Search for the cell housing the specified text and yield its (x, y) center coordinate. 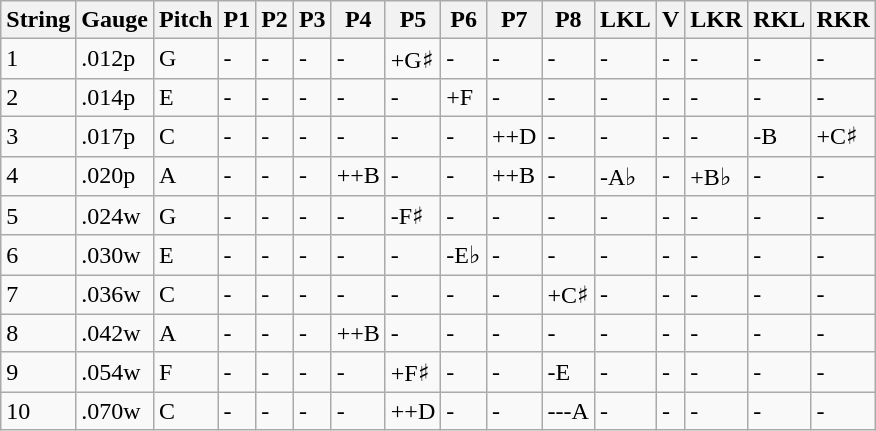
LKR (716, 20)
---A (568, 411)
-B (780, 136)
.030w (115, 255)
.017p (115, 136)
6 (38, 255)
7 (38, 295)
RKR (843, 20)
RKL (780, 20)
P3 (312, 20)
.054w (115, 372)
-F♯ (412, 216)
P1 (237, 20)
+B♭ (716, 176)
.012p (115, 59)
4 (38, 176)
F (186, 372)
-E (568, 372)
.024w (115, 216)
Gauge (115, 20)
P7 (514, 20)
9 (38, 372)
2 (38, 97)
P2 (275, 20)
.070w (115, 411)
Pitch (186, 20)
P6 (464, 20)
String (38, 20)
P8 (568, 20)
+F♯ (412, 372)
-E♭ (464, 255)
.036w (115, 295)
P4 (358, 20)
1 (38, 59)
5 (38, 216)
+F (464, 97)
V (670, 20)
P5 (412, 20)
+G♯ (412, 59)
-A♭ (626, 176)
.042w (115, 333)
8 (38, 333)
.020p (115, 176)
3 (38, 136)
10 (38, 411)
.014p (115, 97)
LKL (626, 20)
